Pinpoint the cell where the given text exists, returning its (x, y) midpoint coordinate. 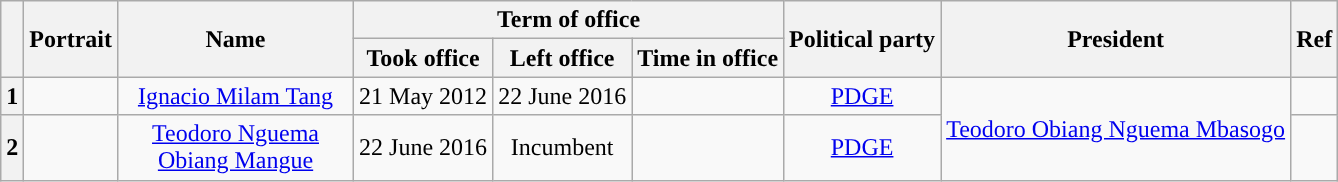
Term of office (569, 20)
Ignacio Milam Tang (235, 96)
1 (12, 96)
Ref (1314, 39)
Time in office (708, 58)
President (1116, 39)
Teodoro Nguema Obiang Mangue (235, 148)
Teodoro Obiang Nguema Mbasogo (1116, 128)
Incumbent (562, 148)
Name (235, 39)
Took office (424, 58)
Political party (862, 39)
2 (12, 148)
Left office (562, 58)
21 May 2012 (424, 96)
Portrait (71, 39)
